Determine the (X, Y) coordinate at the center of the cell enclosing the given text.  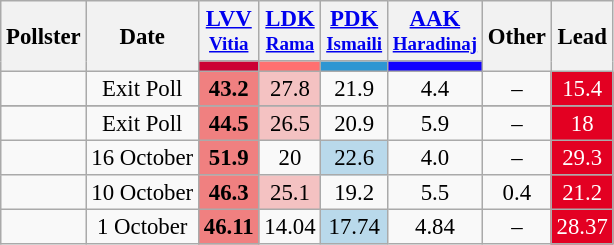
18 (582, 124)
26.5 (290, 124)
1 October (142, 228)
17.74 (354, 228)
46.11 (228, 228)
19.2 (354, 192)
21.9 (354, 90)
15.4 (582, 90)
25.1 (290, 192)
21.2 (582, 192)
Date (142, 36)
51.9 (228, 158)
43.2 (228, 90)
4.4 (434, 90)
29.3 (582, 158)
20.9 (354, 124)
AAK Haradinaj (434, 31)
Pollster (44, 36)
5.9 (434, 124)
5.5 (434, 192)
14.04 (290, 228)
20 (290, 158)
10 October (142, 192)
46.3 (228, 192)
Other (516, 36)
Lead (582, 36)
28.37 (582, 228)
4.84 (434, 228)
LVV Vitia (228, 31)
0.4 (516, 192)
44.5 (228, 124)
27.8 (290, 90)
PDK Ismaili (354, 31)
LDK Rama (290, 31)
22.6 (354, 158)
16 October (142, 158)
4.0 (434, 158)
